From the cell containing the given text, extract its center point as (x, y) coordinate. 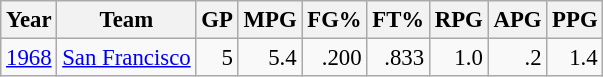
RPG (458, 20)
1968 (29, 58)
.200 (334, 58)
1.0 (458, 58)
San Francisco (126, 58)
.833 (398, 58)
1.4 (575, 58)
FT% (398, 20)
MPG (270, 20)
APG (518, 20)
Year (29, 20)
5 (217, 58)
FG% (334, 20)
.2 (518, 58)
5.4 (270, 58)
Team (126, 20)
PPG (575, 20)
GP (217, 20)
